Output the [X, Y] coordinate of the center of the cell containing the given text.  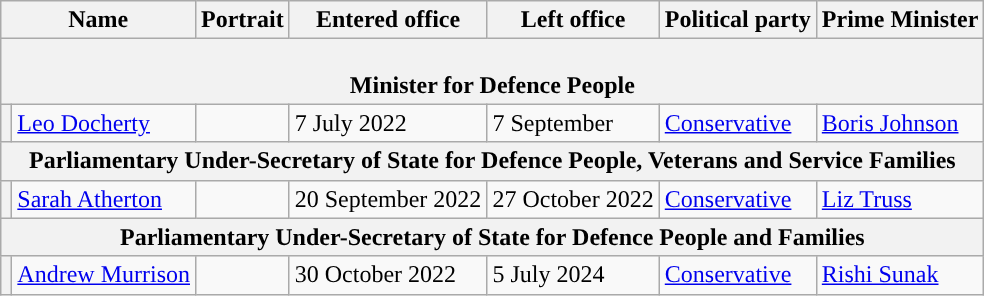
Rishi Sunak [900, 275]
Parliamentary Under-Secretary of State for Defence People, Veterans and Service Families [492, 161]
30 October 2022 [388, 275]
5 July 2024 [573, 275]
27 October 2022 [573, 199]
Liz Truss [900, 199]
Andrew Murrison [104, 275]
7 July 2022 [388, 123]
7 September [573, 123]
Parliamentary Under-Secretary of State for Defence People and Families [492, 237]
Minister for Defence People [492, 72]
Name [98, 20]
Portrait [243, 20]
Prime Minister [900, 20]
Leo Docherty [104, 123]
Boris Johnson [900, 123]
20 September 2022 [388, 199]
Sarah Atherton [104, 199]
Political party [738, 20]
Left office [573, 20]
Entered office [388, 20]
